Capture the cell that displays the provided text and extract its (x, y) central coordinate. 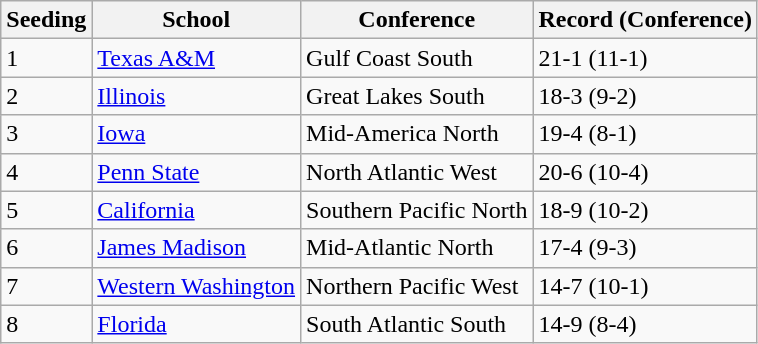
South Atlantic South (417, 324)
California (196, 210)
Gulf Coast South (417, 58)
3 (46, 134)
Iowa (196, 134)
14-7 (10-1) (646, 286)
North Atlantic West (417, 172)
Conference (417, 20)
Mid-America North (417, 134)
4 (46, 172)
20-6 (10-4) (646, 172)
18-3 (9-2) (646, 96)
Seeding (46, 20)
Texas A&M (196, 58)
8 (46, 324)
1 (46, 58)
2 (46, 96)
Penn State (196, 172)
Record (Conference) (646, 20)
Southern Pacific North (417, 210)
7 (46, 286)
Mid-Atlantic North (417, 248)
5 (46, 210)
17-4 (9-3) (646, 248)
Northern Pacific West (417, 286)
Western Washington (196, 286)
Illinois (196, 96)
Great Lakes South (417, 96)
James Madison (196, 248)
18-9 (10-2) (646, 210)
School (196, 20)
21-1 (11-1) (646, 58)
6 (46, 248)
14-9 (8-4) (646, 324)
Florida (196, 324)
19-4 (8-1) (646, 134)
